Return [x, y] of the center of cell containing provided text 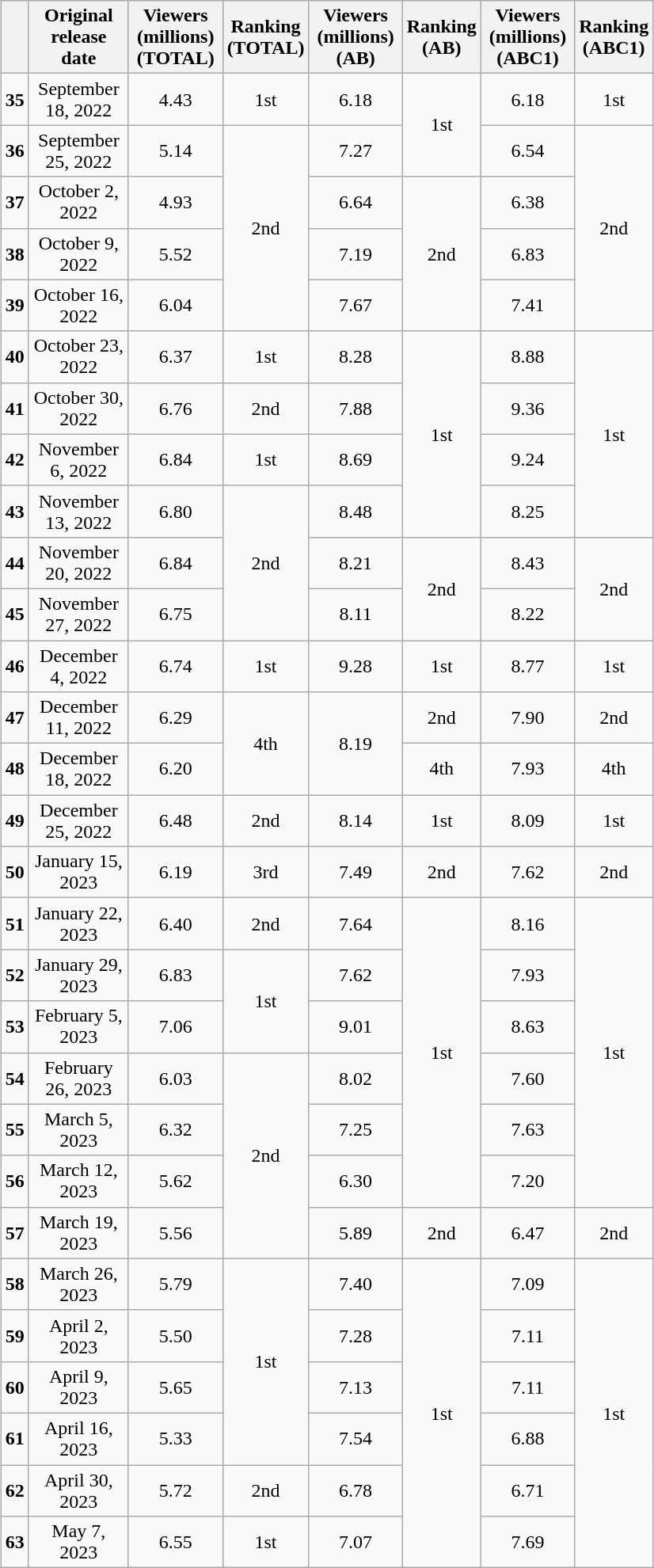
43 [14, 512]
7.28 [356, 1335]
5.72 [176, 1490]
7.54 [356, 1438]
5.50 [176, 1335]
51 [14, 923]
8.19 [356, 744]
8.63 [527, 1026]
9.24 [527, 459]
59 [14, 1335]
60 [14, 1387]
November 6, 2022 [78, 459]
6.04 [176, 306]
Viewers (millions)(AB) [356, 37]
7.69 [527, 1543]
8.11 [356, 615]
58 [14, 1284]
61 [14, 1438]
8.88 [527, 356]
6.80 [176, 512]
7.64 [356, 923]
October 23, 2022 [78, 356]
8.21 [356, 562]
49 [14, 820]
5.52 [176, 253]
6.40 [176, 923]
December 18, 2022 [78, 770]
8.09 [527, 820]
8.28 [356, 356]
8.02 [356, 1079]
6.54 [527, 150]
6.64 [356, 203]
October 16, 2022 [78, 306]
44 [14, 562]
48 [14, 770]
7.13 [356, 1387]
7.40 [356, 1284]
April 9, 2023 [78, 1387]
January 29, 2023 [78, 976]
6.48 [176, 820]
7.27 [356, 150]
41 [14, 409]
56 [14, 1182]
6.32 [176, 1129]
45 [14, 615]
February 26, 2023 [78, 1079]
April 16, 2023 [78, 1438]
December 25, 2022 [78, 820]
6.88 [527, 1438]
October 30, 2022 [78, 409]
7.19 [356, 253]
6.38 [527, 203]
Ranking(TOTAL) [266, 37]
5.56 [176, 1232]
May 7, 2023 [78, 1543]
37 [14, 203]
5.89 [356, 1232]
42 [14, 459]
6.03 [176, 1079]
7.07 [356, 1543]
7.06 [176, 1026]
7.09 [527, 1284]
Ranking(AB) [442, 37]
5.33 [176, 1438]
November 20, 2022 [78, 562]
6.37 [176, 356]
7.90 [527, 717]
September 18, 2022 [78, 100]
6.29 [176, 717]
February 5, 2023 [78, 1026]
50 [14, 873]
53 [14, 1026]
46 [14, 665]
December 4, 2022 [78, 665]
8.22 [527, 615]
6.20 [176, 770]
March 5, 2023 [78, 1129]
5.62 [176, 1182]
62 [14, 1490]
7.49 [356, 873]
6.74 [176, 665]
38 [14, 253]
8.25 [527, 512]
7.25 [356, 1129]
6.55 [176, 1543]
8.16 [527, 923]
Viewers (millions)(ABC1) [527, 37]
9.28 [356, 665]
7.63 [527, 1129]
8.14 [356, 820]
March 26, 2023 [78, 1284]
52 [14, 976]
7.67 [356, 306]
8.43 [527, 562]
6.19 [176, 873]
39 [14, 306]
6.47 [527, 1232]
January 22, 2023 [78, 923]
35 [14, 100]
April 30, 2023 [78, 1490]
October 2, 2022 [78, 203]
8.77 [527, 665]
November 13, 2022 [78, 512]
November 27, 2022 [78, 615]
8.69 [356, 459]
September 25, 2022 [78, 150]
6.71 [527, 1490]
7.60 [527, 1079]
7.20 [527, 1182]
3rd [266, 873]
6.75 [176, 615]
7.88 [356, 409]
63 [14, 1543]
47 [14, 717]
March 19, 2023 [78, 1232]
April 2, 2023 [78, 1335]
5.14 [176, 150]
Original release date [78, 37]
5.65 [176, 1387]
October 9, 2022 [78, 253]
December 11, 2022 [78, 717]
6.30 [356, 1182]
6.78 [356, 1490]
Ranking(ABC1) [614, 37]
8.48 [356, 512]
9.01 [356, 1026]
4.93 [176, 203]
6.76 [176, 409]
Viewers (millions)(TOTAL) [176, 37]
4.43 [176, 100]
7.41 [527, 306]
40 [14, 356]
March 12, 2023 [78, 1182]
9.36 [527, 409]
January 15, 2023 [78, 873]
54 [14, 1079]
55 [14, 1129]
36 [14, 150]
57 [14, 1232]
5.79 [176, 1284]
